Determine the (x, y) coordinate at the center of the cell enclosing the given text.  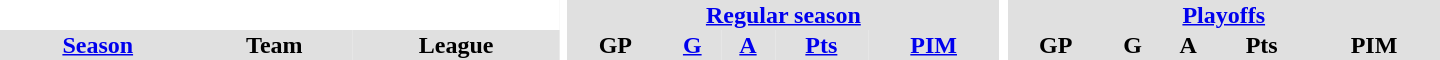
Regular season (783, 15)
Season (98, 45)
Playoffs (1224, 15)
League (456, 45)
Team (274, 45)
